Locate the cell with the specified text and output its [x, y] center coordinate. 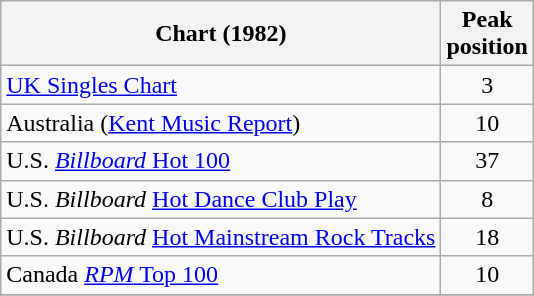
U.S. Billboard Hot Mainstream Rock Tracks [221, 237]
Australia (Kent Music Report) [221, 123]
UK Singles Chart [221, 85]
8 [487, 199]
3 [487, 85]
Peakposition [487, 34]
Chart (1982) [221, 34]
U.S. Billboard Hot Dance Club Play [221, 199]
37 [487, 161]
Canada RPM Top 100 [221, 275]
18 [487, 237]
U.S. Billboard Hot 100 [221, 161]
